Determine the (x, y) coordinate at the center of the cell enclosing the given text.  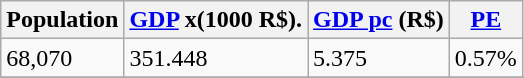
351.448 (216, 58)
5.375 (379, 58)
GDP x(1000 R$). (216, 20)
PE (486, 20)
0.57% (486, 58)
68,070 (62, 58)
GDP pc (R$) (379, 20)
Population (62, 20)
